Return [x, y] of the center of cell containing provided text 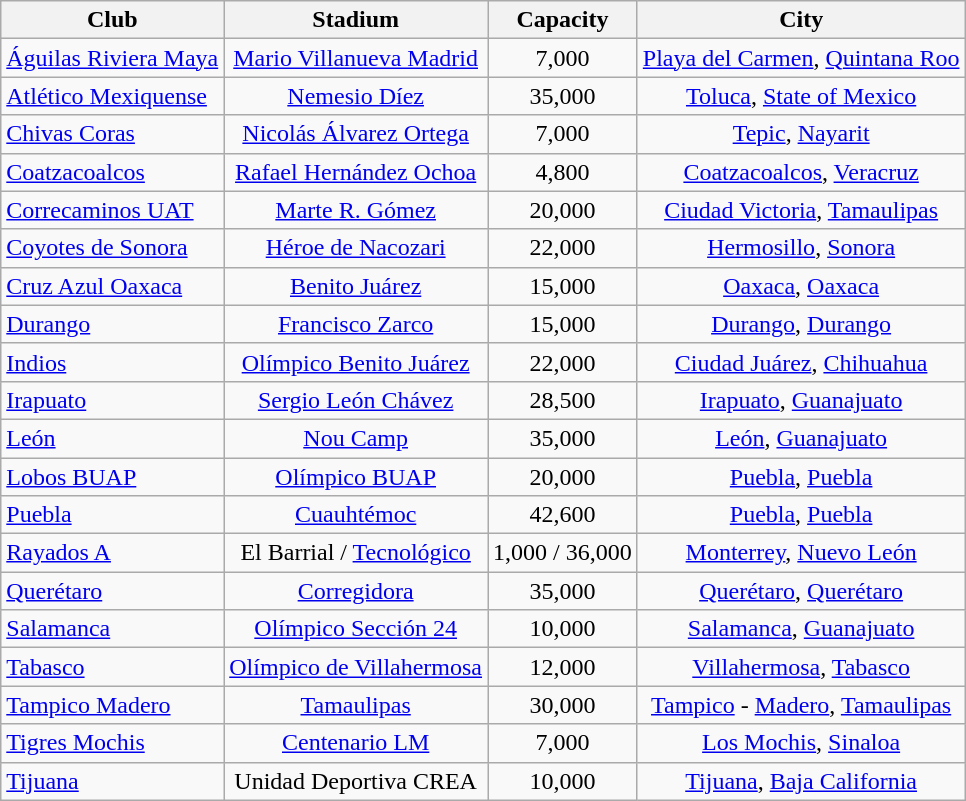
Tampico Madero [112, 705]
El Barrial / Tecnológico [356, 553]
Durango [112, 324]
Salamanca [112, 629]
Coyotes de Sonora [112, 248]
Playa del Carmen, Quintana Roo [801, 58]
León [112, 438]
Irapuato [112, 400]
Águilas Riviera Maya [112, 58]
Rafael Hernández Ochoa [356, 172]
12,000 [563, 667]
Ciudad Juárez, Chihuahua [801, 362]
Los Mochis, Sinaloa [801, 743]
Club [112, 20]
Durango, Durango [801, 324]
Benito Juárez [356, 286]
Nicolás Álvarez Ortega [356, 134]
Atlético Mexiquense [112, 96]
Centenario LM [356, 743]
28,500 [563, 400]
Nemesio Díez [356, 96]
Olímpico de Villahermosa [356, 667]
Coatzacoalcos, Veracruz [801, 172]
1,000 / 36,000 [563, 553]
Cruz Azul Oaxaca [112, 286]
Tijuana, Baja California [801, 781]
Mario Villanueva Madrid [356, 58]
León, Guanajuato [801, 438]
Querétaro [112, 591]
Oaxaca, Oaxaca [801, 286]
Olímpico Benito Juárez [356, 362]
Indios [112, 362]
Villahermosa, Tabasco [801, 667]
Tabasco [112, 667]
Unidad Deportiva CREA [356, 781]
Monterrey, Nuevo León [801, 553]
City [801, 20]
Toluca, State of Mexico [801, 96]
Tampico - Madero, Tamaulipas [801, 705]
30,000 [563, 705]
Olímpico BUAP [356, 477]
Correcaminos UAT [112, 210]
Salamanca, Guanajuato [801, 629]
Capacity [563, 20]
Irapuato, Guanajuato [801, 400]
Tijuana [112, 781]
Tamaulipas [356, 705]
Sergio León Chávez [356, 400]
Querétaro, Querétaro [801, 591]
Nou Camp [356, 438]
Lobos BUAP [112, 477]
4,800 [563, 172]
Coatzacoalcos [112, 172]
Chivas Coras [112, 134]
42,600 [563, 515]
Rayados A [112, 553]
Francisco Zarco [356, 324]
Marte R. Gómez [356, 210]
Corregidora [356, 591]
Olímpico Sección 24 [356, 629]
Ciudad Victoria, Tamaulipas [801, 210]
Cuauhtémoc [356, 515]
Hermosillo, Sonora [801, 248]
Stadium [356, 20]
Puebla [112, 515]
Tepic, Nayarit [801, 134]
Héroe de Nacozari [356, 248]
Tigres Mochis [112, 743]
